Output the (x, y) coordinate of the center of the cell containing the given text.  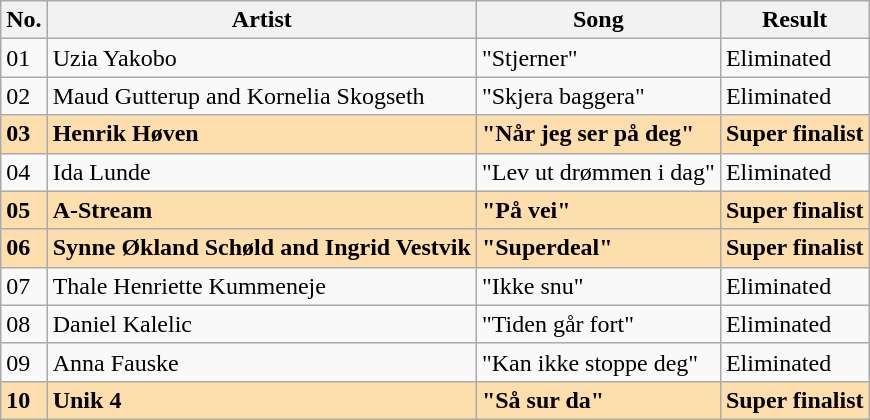
A-Stream (262, 210)
03 (24, 134)
"Superdeal" (598, 248)
"Stjerner" (598, 58)
08 (24, 324)
Uzia Yakobo (262, 58)
"Tiden går fort" (598, 324)
Unik 4 (262, 400)
"Så sur da" (598, 400)
"Kan ikke stoppe deg" (598, 362)
Ida Lunde (262, 172)
Synne Økland Schøld and Ingrid Vestvik (262, 248)
Maud Gutterup and Kornelia Skogseth (262, 96)
Henrik Høven (262, 134)
01 (24, 58)
"Lev ut drømmen i dag" (598, 172)
Result (794, 20)
Anna Fauske (262, 362)
"Når jeg ser på deg" (598, 134)
Daniel Kalelic (262, 324)
"Ikke snu" (598, 286)
04 (24, 172)
Artist (262, 20)
02 (24, 96)
No. (24, 20)
10 (24, 400)
07 (24, 286)
"Skjera baggera" (598, 96)
"På vei" (598, 210)
06 (24, 248)
Song (598, 20)
Thale Henriette Kummeneje (262, 286)
09 (24, 362)
05 (24, 210)
